Provide the [x, y] coordinate of the cell's center where the given text is located.  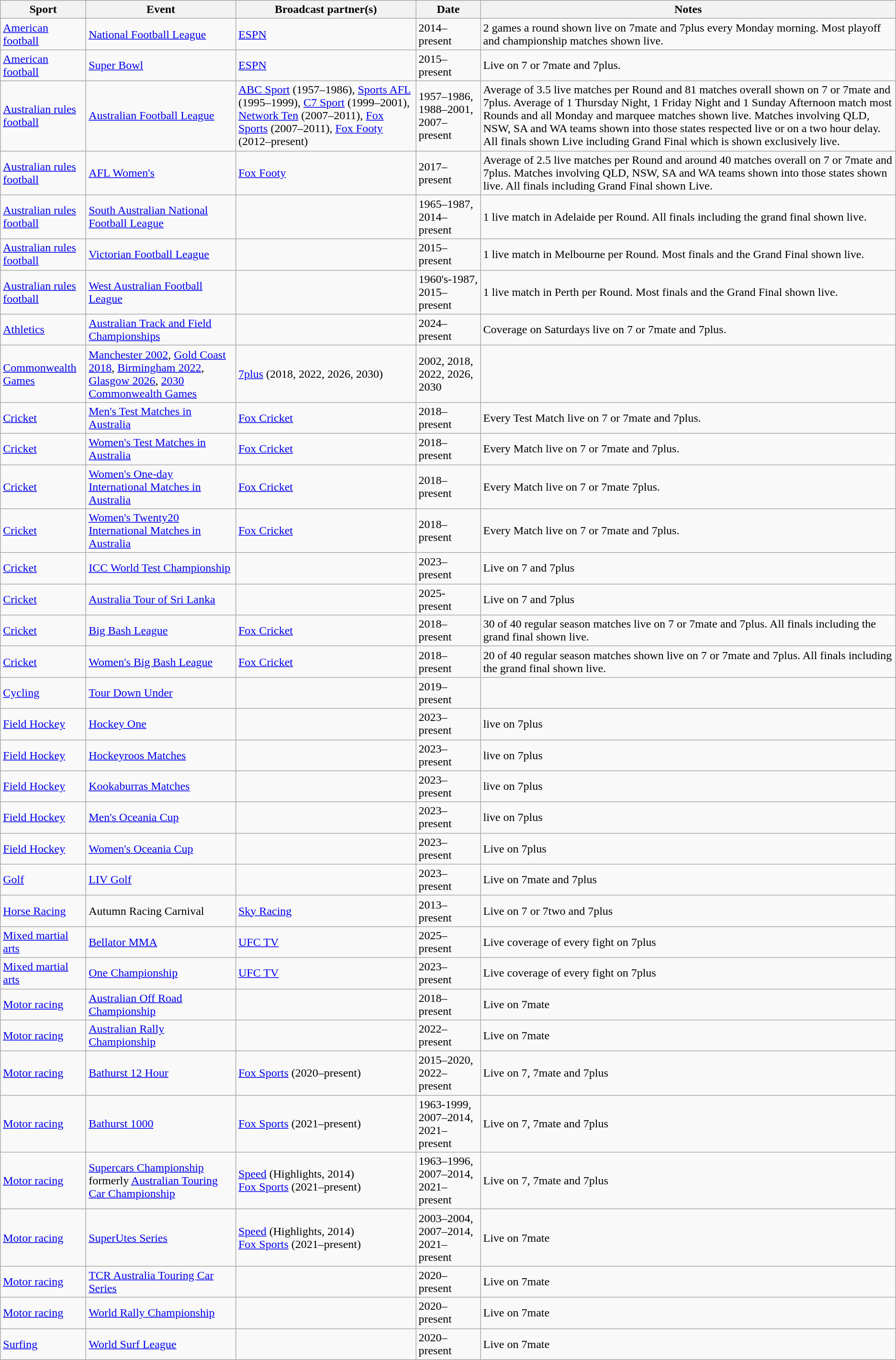
1 live match in Perth per Round. Most finals and the Grand Final shown live. [688, 292]
2025–present [448, 942]
Cycling [43, 693]
2015–2020, 2022–present [448, 1073]
LIV Golf [161, 880]
Date [448, 10]
Manchester 2002, Gold Coast 2018, Birmingham 2022, Glasgow 2026, 2030 Commonwealth Games [161, 373]
Women's Oceania Cup [161, 848]
Live on 7 or 7mate and 7plus. [688, 65]
Coverage on Saturdays live on 7 or 7mate and 7plus. [688, 329]
Autumn Racing Carnival [161, 910]
1965–1987, 2014–present [448, 217]
2019–present [448, 693]
2022–present [448, 1036]
30 of 40 regular season matches live on 7 or 7mate and 7plus. All finals including the grand final shown live. [688, 631]
Live on 7plus [688, 848]
Men's Test Matches in Australia [161, 417]
Men's Oceania Cup [161, 818]
2024–present [448, 329]
Every Match live on 7 or 7mate 7plus. [688, 486]
South Australian National Football League [161, 217]
Sky Racing [325, 910]
2025-present [448, 599]
West Australian Football League [161, 292]
Fox Sports (2020–present) [325, 1073]
1963-1999, 2007–2014, 2021–present [448, 1124]
2013–present [448, 910]
Australian Football League [161, 116]
Big Bash League [161, 631]
Notes [688, 10]
World Rally Championship [161, 1313]
Australian Off Road Championship [161, 1004]
1960's-1987, 2015–present [448, 292]
World Surf League [161, 1344]
One Championship [161, 973]
Golf [43, 880]
ICC World Test Championship [161, 569]
Fox Sports (2021–present) [325, 1124]
Victorian Football League [161, 255]
Hockey One [161, 724]
1957–1986, 1988–2001, 2007–present [448, 116]
Australian Track and Field Championships [161, 329]
Commonwealth Games [43, 373]
Live on 7 or 7two and 7plus [688, 910]
Australia Tour of Sri Lanka [161, 599]
Event [161, 10]
20 of 40 regular season matches shown live on 7 or 7mate and 7plus. All finals including the grand final shown live. [688, 662]
2003–2004, 2007–2014, 2021–present [448, 1238]
Athletics [43, 329]
Hockeyroos Matches [161, 755]
Fox Footy [325, 173]
SuperUtes Series [161, 1238]
2014–present [448, 34]
1 live match in Adelaide per Round. All finals including the grand final shown live. [688, 217]
1963–1996, 2007–2014, 2021–present [448, 1180]
Women's Big Bash League [161, 662]
Kookaburras Matches [161, 786]
Tour Down Under [161, 693]
2017–present [448, 173]
Horse Racing [43, 910]
National Football League [161, 34]
Bathurst 1000 [161, 1124]
1 live match in Melbourne per Round. Most finals and the Grand Final shown live. [688, 255]
2002, 2018, 2022, 2026, 2030 [448, 373]
Women's Test Matches in Australia [161, 449]
Sport [43, 10]
ABC Sport (1957–1986), Sports AFL (1995–1999), C7 Sport (1999–2001), Network Ten (2007–2011), Fox Sports (2007–2011), Fox Footy (2012–present) [325, 116]
Bathurst 12 Hour [161, 1073]
7plus (2018, 2022, 2026, 2030) [325, 373]
Women's One-day International Matches in Australia [161, 486]
Australian Rally Championship [161, 1036]
2 games a round shown live on 7mate and 7plus every Monday morning. Most playoff and championship matches shown live. [688, 34]
Live on 7mate and 7plus [688, 880]
Every Test Match live on 7 or 7mate and 7plus. [688, 417]
Supercars Championship formerly Australian Touring Car Championship [161, 1180]
AFL Women's [161, 173]
Broadcast partner(s) [325, 10]
Women's Twenty20 International Matches in Australia [161, 531]
Surfing [43, 1344]
Super Bowl [161, 65]
TCR Australia Touring Car Series [161, 1282]
Bellator MMA [161, 942]
